Pinpoint the cell where the given text exists, returning its [X, Y] midpoint coordinate. 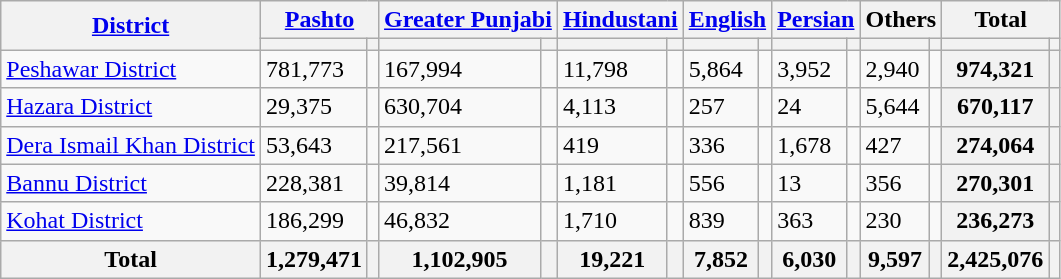
781,773 [314, 69]
974,321 [996, 69]
District [131, 26]
257 [721, 107]
630,704 [460, 107]
5,644 [895, 107]
1,102,905 [460, 259]
228,381 [314, 183]
1,678 [810, 145]
363 [810, 221]
1,710 [612, 221]
English [727, 20]
13 [810, 183]
Pashto [319, 20]
356 [895, 183]
Hazara District [131, 107]
186,299 [314, 221]
5,864 [721, 69]
Persian [816, 20]
670,117 [996, 107]
3,952 [810, 69]
839 [721, 221]
419 [612, 145]
1,279,471 [314, 259]
Dera Ismail Khan District [131, 145]
236,273 [996, 221]
53,643 [314, 145]
4,113 [612, 107]
9,597 [895, 259]
274,064 [996, 145]
7,852 [721, 259]
6,030 [810, 259]
Hindustani [620, 20]
Peshawar District [131, 69]
270,301 [996, 183]
Others [901, 20]
19,221 [612, 259]
24 [810, 107]
46,832 [460, 221]
230 [895, 221]
Bannu District [131, 183]
Kohat District [131, 221]
11,798 [612, 69]
217,561 [460, 145]
336 [721, 145]
2,425,076 [996, 259]
29,375 [314, 107]
2,940 [895, 69]
39,814 [460, 183]
Greater Punjabi [468, 20]
427 [895, 145]
1,181 [612, 183]
556 [721, 183]
167,994 [460, 69]
